Capture the cell that displays the provided text and extract its (X, Y) central coordinate. 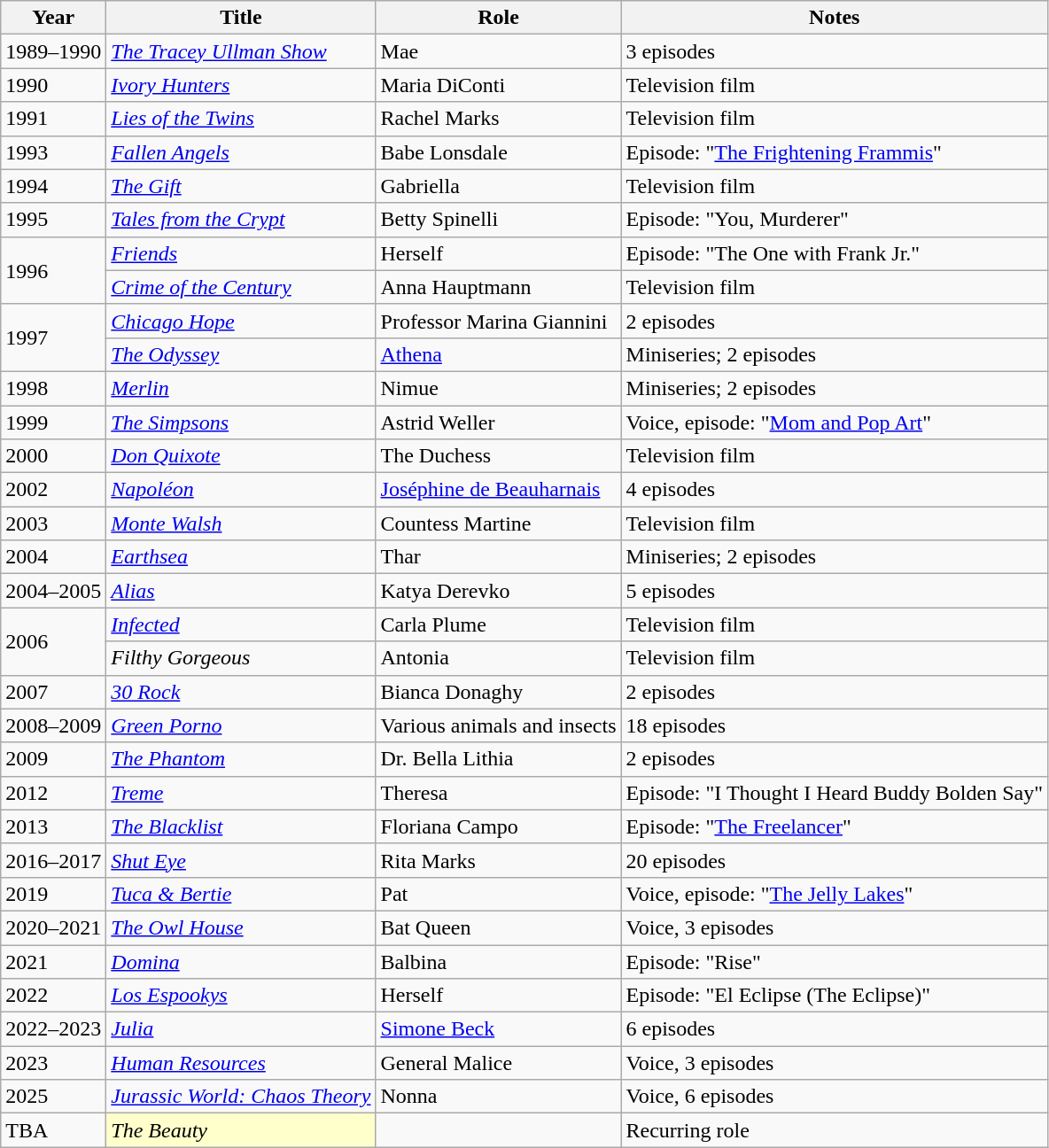
Babe Lonsdale (498, 152)
Countess Martine (498, 524)
Antonia (498, 658)
2009 (53, 759)
Monte Walsh (241, 524)
Episode: "The Frightening Frammis" (835, 152)
Professor Marina Giannini (498, 321)
1999 (53, 423)
5 episodes (835, 591)
Voice, episode: "The Jelly Lakes" (835, 894)
4 episodes (835, 490)
20 episodes (835, 860)
Lies of the Twins (241, 119)
1994 (53, 186)
Julia (241, 1029)
The Owl House (241, 927)
Rachel Marks (498, 119)
Recurring role (835, 1130)
Role (498, 18)
2012 (53, 793)
2000 (53, 456)
Theresa (498, 793)
General Malice (498, 1063)
Year (53, 18)
Episode: "The One with Frank Jr." (835, 253)
Betty Spinelli (498, 220)
Episode: "The Freelancer" (835, 826)
The Odyssey (241, 354)
Fallen Angels (241, 152)
The Blacklist (241, 826)
Jurassic World: Chaos Theory (241, 1097)
2022 (53, 996)
Astrid Weller (498, 423)
6 episodes (835, 1029)
Friends (241, 253)
Pat (498, 894)
30 Rock (241, 692)
Anna Hauptmann (498, 287)
Thar (498, 557)
1989–1990 (53, 51)
2022–2023 (53, 1029)
Crime of the Century (241, 287)
Bat Queen (498, 927)
2025 (53, 1097)
18 episodes (835, 725)
2016–2017 (53, 860)
1990 (53, 85)
1991 (53, 119)
2008–2009 (53, 725)
Carla Plume (498, 624)
The Duchess (498, 456)
Mae (498, 51)
The Phantom (241, 759)
Gabriella (498, 186)
Rita Marks (498, 860)
2020–2021 (53, 927)
Maria DiConti (498, 85)
Alias (241, 591)
Shut Eye (241, 860)
Filthy Gorgeous (241, 658)
2004 (53, 557)
Voice, 6 episodes (835, 1097)
Nimue (498, 388)
Nonna (498, 1097)
1997 (53, 337)
Domina (241, 961)
1996 (53, 270)
Chicago Hope (241, 321)
Earthsea (241, 557)
1993 (53, 152)
Los Espookys (241, 996)
Episode: "I Thought I Heard Buddy Bolden Say" (835, 793)
1995 (53, 220)
Simone Beck (498, 1029)
2006 (53, 641)
2021 (53, 961)
Tuca & Bertie (241, 894)
2002 (53, 490)
Bianca Donaghy (498, 692)
Infected (241, 624)
Merlin (241, 388)
2023 (53, 1063)
Ivory Hunters (241, 85)
Episode: "You, Murderer" (835, 220)
2007 (53, 692)
Athena (498, 354)
Various animals and insects (498, 725)
Floriana Campo (498, 826)
Dr. Bella Lithia (498, 759)
Human Resources (241, 1063)
Napoléon (241, 490)
Green Porno (241, 725)
The Gift (241, 186)
Episode: "El Eclipse (The Eclipse)" (835, 996)
The Beauty (241, 1130)
Balbina (498, 961)
Notes (835, 18)
Tales from the Crypt (241, 220)
Joséphine de Beauharnais (498, 490)
The Simpsons (241, 423)
2019 (53, 894)
1998 (53, 388)
2003 (53, 524)
The Tracey Ullman Show (241, 51)
TBA (53, 1130)
Episode: "Rise" (835, 961)
Title (241, 18)
Katya Derevko (498, 591)
Treme (241, 793)
3 episodes (835, 51)
Don Quixote (241, 456)
Voice, episode: "Mom and Pop Art" (835, 423)
2013 (53, 826)
2004–2005 (53, 591)
